Detect which cell encompasses the target text, then output its [x, y] center coordinate. 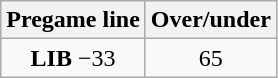
Pregame line [74, 20]
Over/under [210, 20]
LIB −33 [74, 58]
65 [210, 58]
